Provide the (X, Y) coordinate of the cell's center where the given text is located.  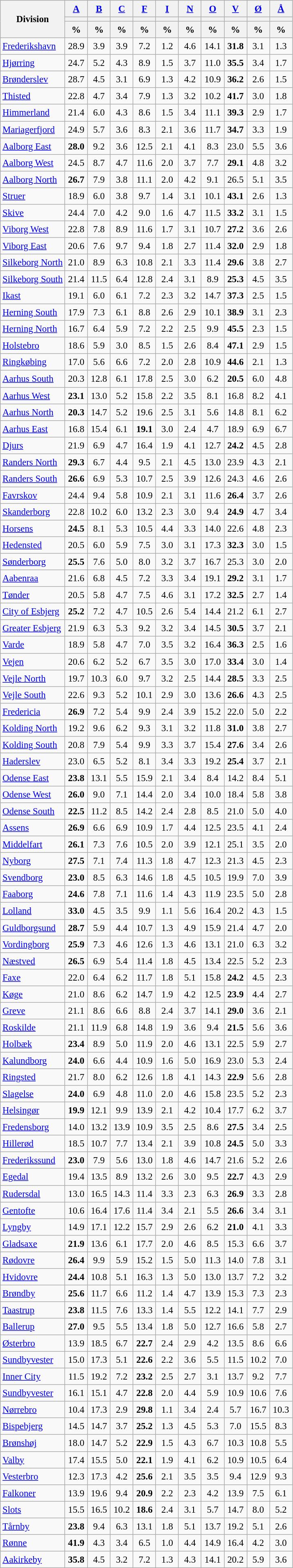
12.9 (258, 1476)
Vejle North (33, 678)
Helsingør (33, 1111)
17.6 (122, 1210)
16.3 (144, 1277)
Guldborgsund (33, 927)
Næstved (33, 961)
Brønderslev (33, 79)
25.4 (236, 761)
Slagelse (33, 1094)
Haderslev (33, 761)
4.0 (281, 811)
I (167, 9)
31.0 (236, 728)
Brøndby (33, 1294)
Greve (33, 1011)
Ø (258, 9)
35.5 (236, 63)
F (144, 9)
Assens (33, 828)
17.8 (144, 379)
Vejle South (33, 695)
Inner City (33, 1376)
Frederikssund (33, 1160)
9.1 (213, 179)
Rønne (33, 1543)
26.7 (76, 179)
Lolland (33, 911)
Aalborg West (33, 163)
Aalborg North (33, 179)
Slots (33, 1510)
Sønderborg (33, 562)
Varde (33, 645)
27.0 (76, 1326)
34.7 (236, 129)
30.5 (236, 628)
21.7 (76, 1077)
28.5 (236, 678)
38.9 (236, 312)
41.7 (236, 96)
Skive (33, 213)
Randers North (33, 462)
Brønshøj (33, 1443)
17.2 (213, 595)
Østerbro (33, 1344)
Taastrup (33, 1310)
Middelfart (33, 845)
27.6 (236, 745)
29.3 (76, 462)
Herning North (33, 329)
21.5 (236, 1027)
Herning South (33, 312)
32.3 (236, 546)
Aarhus South (33, 379)
33.2 (236, 213)
Fredensborg (33, 1127)
Aakirkeby (33, 1560)
Kolding North (33, 728)
Viborg West (33, 229)
33.0 (76, 911)
23.1 (76, 396)
32.5 (236, 595)
16.6 (236, 1326)
Greater Esbjerg (33, 628)
Hvidovre (33, 1277)
17.4 (76, 1460)
41.9 (76, 1543)
25.5 (76, 562)
Aabenraa (33, 578)
Horsens (33, 528)
21.2 (236, 612)
Odense East (33, 778)
B (99, 9)
Hjørring (33, 63)
15.7 (144, 1227)
29.2 (236, 578)
Ballerup (33, 1326)
29.1 (236, 163)
16.1 (76, 1394)
Nørrebro (33, 1410)
18.4 (236, 795)
19.4 (76, 1177)
29.0 (236, 1011)
City of Esbjerg (33, 612)
22.1 (144, 1460)
Fredericia (33, 711)
27.2 (236, 229)
23.4 (76, 1044)
Nyborg (33, 861)
1.2 (167, 47)
O (213, 9)
Gladsaxe (33, 1244)
20.8 (76, 745)
Holstebro (33, 346)
Kolding South (33, 745)
17.1 (99, 1227)
Kalundborg (33, 1061)
47.1 (236, 346)
A (76, 9)
Ringsted (33, 1077)
Silkeborg South (33, 279)
24.7 (76, 63)
Aarhus East (33, 428)
35.8 (76, 1560)
Falkoner (33, 1493)
Division (33, 19)
15.1 (99, 1394)
32.0 (236, 246)
11.8 (213, 728)
Aarhus West (33, 396)
Vejen (33, 662)
Ringkøbing (33, 362)
4.9 (190, 927)
Odense West (33, 795)
8.2 (258, 396)
28.9 (76, 47)
15.0 (76, 1360)
29.6 (236, 262)
Faaborg (33, 895)
31.8 (236, 47)
Tårnby (33, 1526)
Skanderborg (33, 512)
Hedensted (33, 546)
Køge (33, 995)
Aarhus North (33, 412)
39.3 (236, 113)
Ikast (33, 296)
Aalborg East (33, 146)
9.6 (99, 728)
V (236, 9)
1.0 (167, 1543)
29.8 (144, 1410)
24.6 (76, 895)
Hillerød (33, 1144)
20.9 (144, 1493)
36.2 (236, 79)
17.9 (76, 312)
10.0 (213, 795)
Tønder (33, 595)
28.0 (76, 146)
Egedal (33, 1177)
23.2 (144, 1376)
26.1 (76, 845)
Rudersdal (33, 1194)
Vordingborg (33, 945)
8.7 (99, 163)
16.9 (213, 1061)
Viborg East (33, 246)
Valby (33, 1460)
Gentofte (33, 1210)
33.4 (236, 662)
Bispebjerg (33, 1426)
26.0 (76, 795)
Å (281, 9)
45.5 (236, 329)
24.3 (236, 478)
13.3 (144, 1310)
Favrskov (33, 496)
N (190, 9)
Vesterbro (33, 1476)
Mariagerfjord (33, 129)
44.6 (236, 362)
Djurs (33, 446)
Holbæk (33, 1044)
25.1 (236, 845)
21.3 (236, 861)
37.3 (236, 296)
43.1 (236, 196)
Roskilde (33, 1027)
36.3 (236, 645)
Odense South (33, 811)
C (122, 9)
Frederikshavn (33, 47)
14.6 (144, 877)
25.9 (76, 945)
Thisted (33, 96)
18.0 (76, 1443)
Randers South (33, 478)
Lyngby (33, 1227)
7.4 (122, 861)
Silkeborg North (33, 262)
Struer (33, 196)
Himmerland (33, 113)
19.7 (76, 678)
Faxe (33, 977)
Svendborg (33, 877)
Rødovre (33, 1260)
